Scan for the cell matching the given text and deliver its [x, y] coordinate at center. 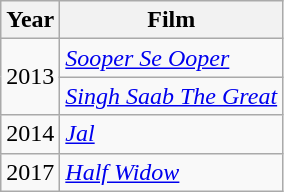
Jal [172, 134]
Half Widow [172, 172]
2014 [30, 134]
Film [172, 20]
2017 [30, 172]
2013 [30, 77]
Year [30, 20]
Sooper Se Ooper [172, 58]
Singh Saab The Great [172, 96]
